Output the (x, y) coordinate of the center of the cell containing the given text.  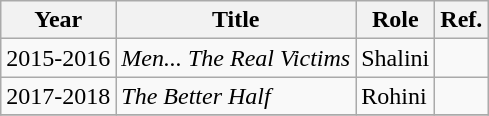
2015-2016 (58, 58)
Rohini (396, 96)
2017-2018 (58, 96)
Ref. (462, 20)
Role (396, 20)
Shalini (396, 58)
Men... The Real Victims (236, 58)
The Better Half (236, 96)
Year (58, 20)
Title (236, 20)
